Determine the [X, Y] coordinate at the center of the cell enclosing the given text.  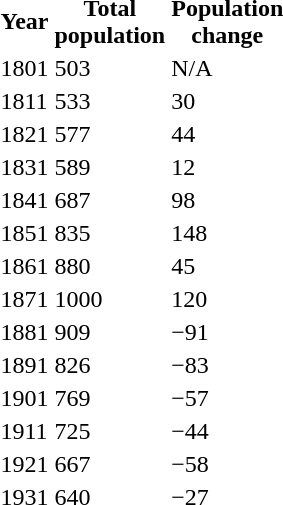
533 [110, 101]
725 [110, 431]
667 [110, 464]
909 [110, 332]
687 [110, 200]
503 [110, 68]
769 [110, 398]
826 [110, 365]
880 [110, 266]
577 [110, 134]
1000 [110, 299]
835 [110, 233]
589 [110, 167]
